Pinpoint the cell where the given text exists, returning its [X, Y] midpoint coordinate. 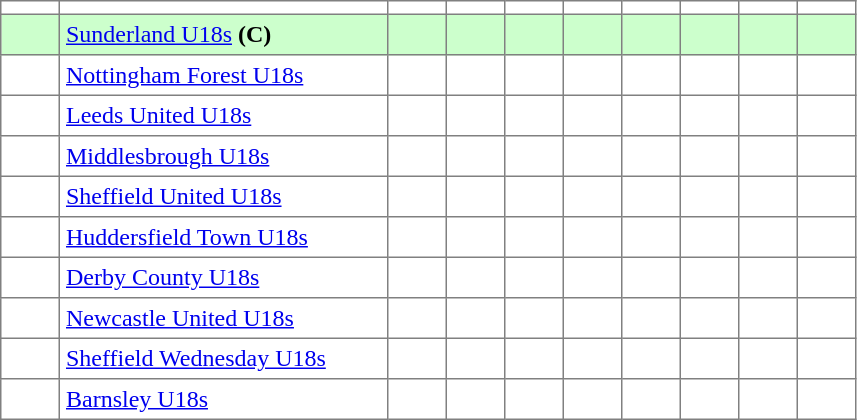
Middlesbrough U18s [223, 156]
Newcastle United U18s [223, 318]
Sheffield United U18s [223, 196]
Leeds United U18s [223, 115]
Sheffield Wednesday U18s [223, 358]
Derby County U18s [223, 277]
Huddersfield Town U18s [223, 237]
Nottingham Forest U18s [223, 75]
Barnsley U18s [223, 399]
Sunderland U18s (C) [223, 34]
